Capture the cell that displays the provided text and extract its (X, Y) central coordinate. 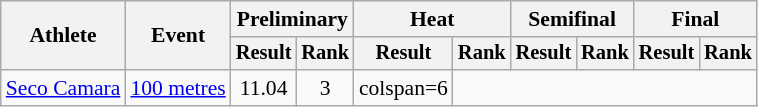
100 metres (178, 88)
11.04 (264, 88)
Preliminary (292, 19)
Seco Camara (64, 88)
colspan=6 (404, 88)
Athlete (64, 36)
Semifinal (572, 19)
3 (325, 88)
Final (696, 19)
Heat (432, 19)
Event (178, 36)
